Scan for the cell matching the given text and deliver its [x, y] coordinate at center. 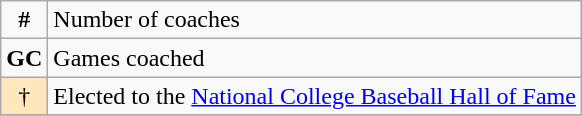
Number of coaches [315, 20]
# [24, 20]
Elected to the National College Baseball Hall of Fame [315, 96]
† [24, 96]
Games coached [315, 58]
GC [24, 58]
